Locate the cell with the specified text and output its [X, Y] center coordinate. 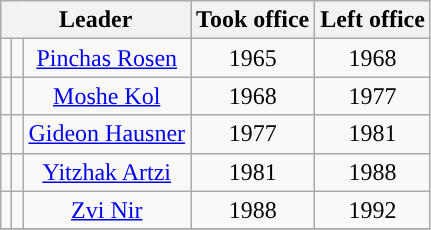
1992 [373, 210]
Yitzhak Artzi [107, 172]
Pinchas Rosen [107, 58]
Took office [253, 20]
Left office [373, 20]
Zvi Nir [107, 210]
Moshe Kol [107, 96]
Leader [96, 20]
Gideon Hausner [107, 134]
1965 [253, 58]
